Locate the cell with the specified text and output its [X, Y] center coordinate. 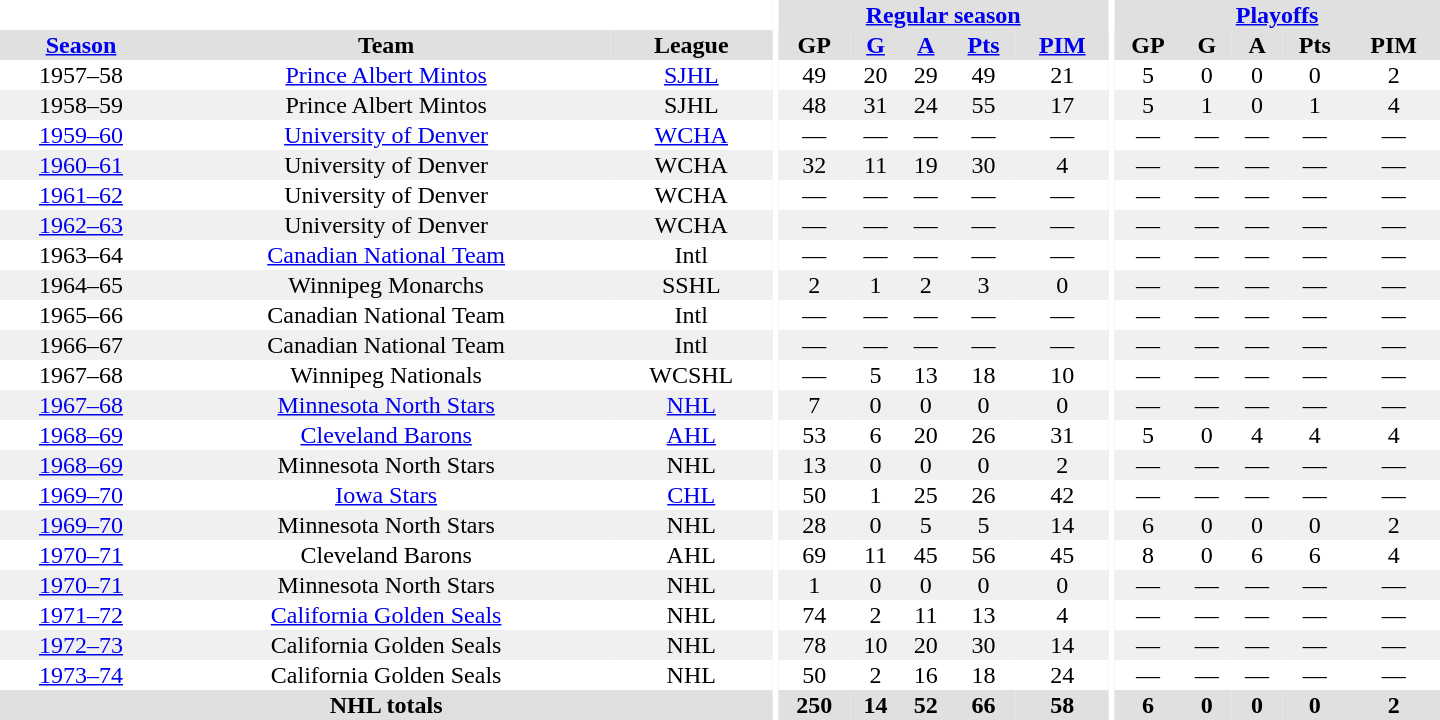
78 [814, 645]
42 [1062, 495]
SSHL [691, 285]
53 [814, 435]
Winnipeg Nationals [386, 375]
1966–67 [81, 345]
Regular season [944, 15]
Winnipeg Monarchs [386, 285]
3 [984, 285]
29 [926, 75]
1958–59 [81, 105]
8 [1148, 555]
55 [984, 105]
16 [926, 675]
25 [926, 495]
Season [81, 45]
58 [1062, 705]
28 [814, 525]
1972–73 [81, 645]
250 [814, 705]
74 [814, 615]
1965–66 [81, 315]
56 [984, 555]
48 [814, 105]
1959–60 [81, 135]
League [691, 45]
WCSHL [691, 375]
32 [814, 165]
Iowa Stars [386, 495]
7 [814, 405]
1971–72 [81, 615]
1964–65 [81, 285]
19 [926, 165]
69 [814, 555]
Team [386, 45]
NHL totals [386, 705]
1960–61 [81, 165]
1961–62 [81, 195]
1962–63 [81, 225]
CHL [691, 495]
1957–58 [81, 75]
1963–64 [81, 255]
17 [1062, 105]
52 [926, 705]
Playoffs [1277, 15]
1973–74 [81, 675]
21 [1062, 75]
66 [984, 705]
